Locate the cell with the specified text and output its [x, y] center coordinate. 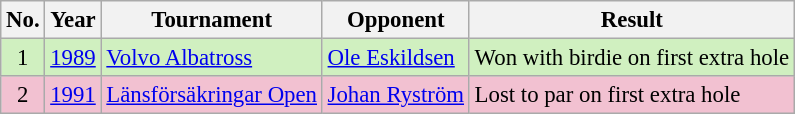
Result [632, 20]
1991 [73, 95]
Johan Ryström [396, 95]
Ole Eskildsen [396, 58]
2 [23, 95]
Won with birdie on first extra hole [632, 58]
1989 [73, 58]
Volvo Albatross [212, 58]
Länsförsäkringar Open [212, 95]
No. [23, 20]
Lost to par on first extra hole [632, 95]
Year [73, 20]
Tournament [212, 20]
Opponent [396, 20]
1 [23, 58]
